Provide the [x, y] coordinate of the cell's center where the given text is located.  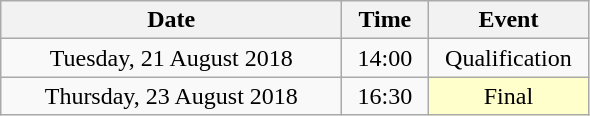
Thursday, 23 August 2018 [172, 96]
Date [172, 20]
16:30 [385, 96]
Qualification [508, 58]
Tuesday, 21 August 2018 [172, 58]
Event [508, 20]
Time [385, 20]
14:00 [385, 58]
Final [508, 96]
